Identify which cell holds the provided text, then report its (X, Y) central coordinate. 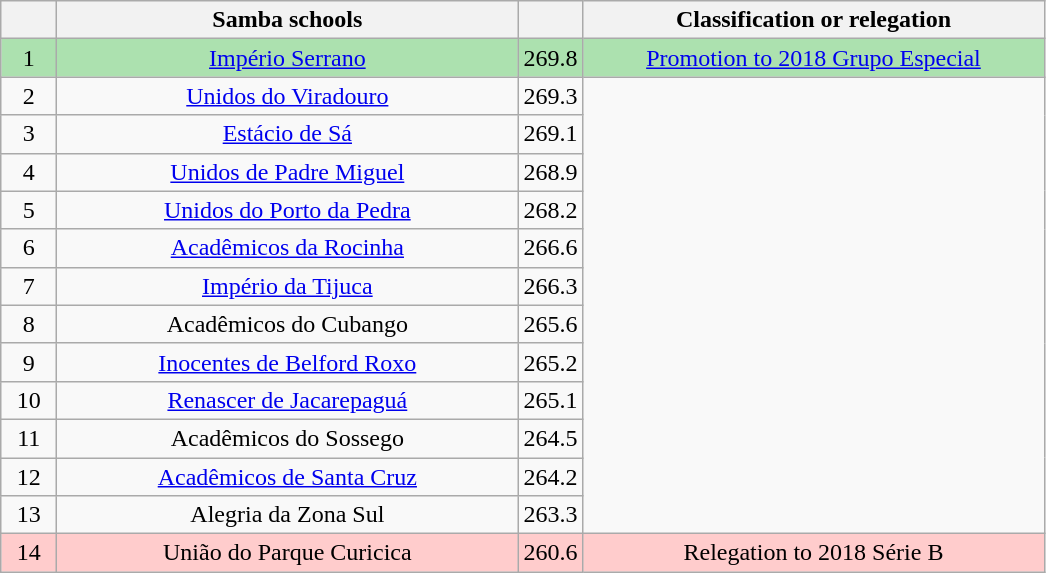
12 (29, 477)
268.9 (550, 172)
265.2 (550, 362)
4 (29, 172)
260.6 (550, 553)
264.2 (550, 477)
Samba schools (288, 20)
269.8 (550, 58)
263.3 (550, 515)
Estácio de Sá (288, 134)
Império Serrano (288, 58)
Acadêmicos de Santa Cruz (288, 477)
Acadêmicos do Sossego (288, 438)
8 (29, 324)
7 (29, 286)
3 (29, 134)
2 (29, 96)
5 (29, 210)
Acadêmicos do Cubango (288, 324)
9 (29, 362)
266.6 (550, 248)
Império da Tijuca (288, 286)
Inocentes de Belford Roxo (288, 362)
14 (29, 553)
Unidos do Porto da Pedra (288, 210)
União do Parque Curicica (288, 553)
10 (29, 400)
265.1 (550, 400)
Promotion to 2018 Grupo Especial (814, 58)
265.6 (550, 324)
Renascer de Jacarepaguá (288, 400)
Unidos do Viradouro (288, 96)
1 (29, 58)
269.1 (550, 134)
Unidos de Padre Miguel (288, 172)
6 (29, 248)
Alegria da Zona Sul (288, 515)
268.2 (550, 210)
13 (29, 515)
264.5 (550, 438)
11 (29, 438)
266.3 (550, 286)
Classification or relegation (814, 20)
269.3 (550, 96)
Relegation to 2018 Série B (814, 553)
Acadêmicos da Rocinha (288, 248)
